Pinpoint the cell where the given text exists, returning its [x, y] midpoint coordinate. 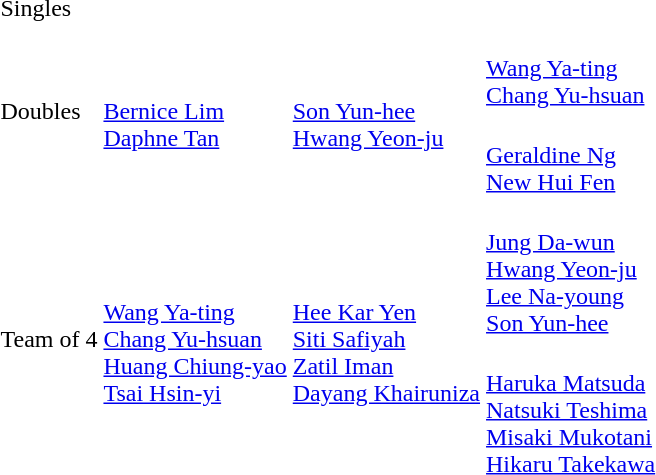
Bernice LimDaphne Tan [195, 112]
Son Yun-heeHwang Yeon-ju [386, 112]
